Scan for the cell matching the given text and deliver its [X, Y] coordinate at center. 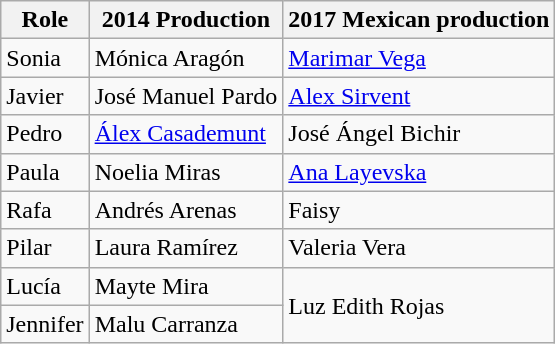
Laura Ramírez [186, 248]
Pedro [45, 134]
Álex Casademunt [186, 134]
Role [45, 20]
Marimar Vega [419, 58]
Faisy [419, 210]
Alex Sirvent [419, 96]
Ana Layevska [419, 172]
Rafa [45, 210]
Pilar [45, 248]
Javier [45, 96]
2017 Mexican production [419, 20]
Jennifer [45, 324]
José Manuel Pardo [186, 96]
Malu Carranza [186, 324]
Andrés Arenas [186, 210]
Noelia Miras [186, 172]
Valeria Vera [419, 248]
Mayte Mira [186, 286]
Lucía [45, 286]
Luz Edith Rojas [419, 305]
José Ángel Bichir [419, 134]
Sonia [45, 58]
Mónica Aragón [186, 58]
2014 Production [186, 20]
Paula [45, 172]
